Provide the (x, y) coordinate of the cell's center where the given text is located.  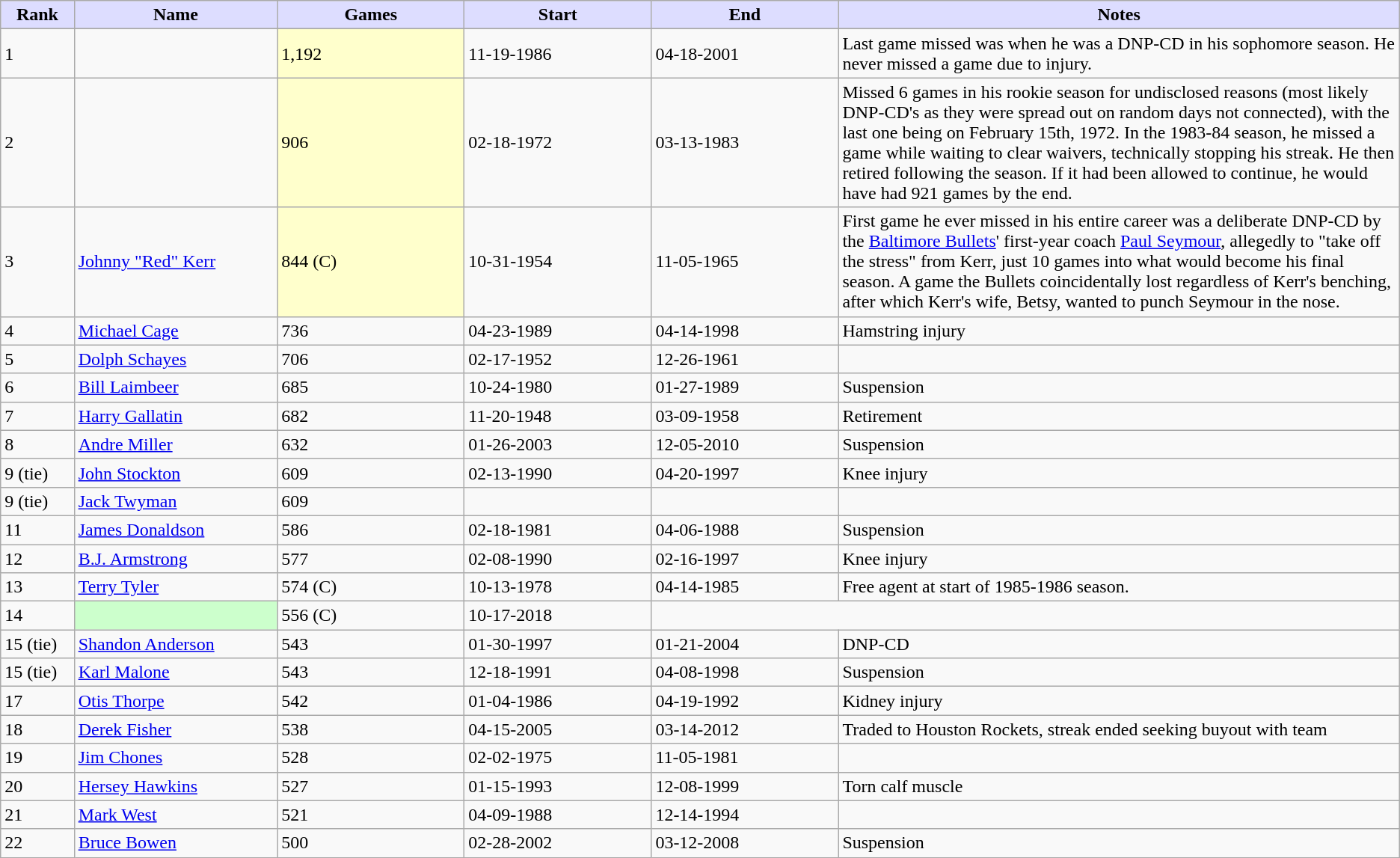
03-14-2012 (745, 729)
4 (37, 331)
10-24-1980 (558, 387)
04-09-1988 (558, 815)
13 (37, 587)
Michael Cage (176, 331)
844 (C) (371, 262)
02-17-1952 (558, 359)
01-30-1997 (558, 644)
Otis Thorpe (176, 701)
6 (37, 387)
11-05-1965 (745, 262)
685 (371, 387)
03-12-2008 (745, 843)
03-13-1983 (745, 142)
Name (176, 15)
586 (371, 530)
02-18-1981 (558, 530)
Start (558, 15)
01-26-2003 (558, 444)
04-15-2005 (558, 729)
2 (37, 142)
11-20-1948 (558, 416)
12-05-2010 (745, 444)
Karl Malone (176, 672)
8 (37, 444)
01-04-1986 (558, 701)
02-28-2002 (558, 843)
Retirement (1119, 416)
02-08-1990 (558, 559)
Rank (37, 15)
04-19-1992 (745, 701)
Andre Miller (176, 444)
02-16-1997 (745, 559)
11-19-1986 (558, 54)
Notes (1119, 15)
Harry Gallatin (176, 416)
Shandon Anderson (176, 644)
John Stockton (176, 473)
10-17-2018 (558, 616)
500 (371, 843)
04-08-1998 (745, 672)
02-02-1975 (558, 758)
DNP-CD (1119, 644)
11 (37, 530)
Hamstring injury (1119, 331)
17 (37, 701)
19 (37, 758)
528 (371, 758)
574 (C) (371, 587)
Traded to Houston Rockets, streak ended seeking buyout with team (1119, 729)
20 (37, 786)
James Donaldson (176, 530)
Games (371, 15)
21 (37, 815)
04-14-1998 (745, 331)
04-20-1997 (745, 473)
Bill Laimbeer (176, 387)
7 (37, 416)
Hersey Hawkins (176, 786)
12 (37, 559)
527 (371, 786)
Derek Fisher (176, 729)
02-13-1990 (558, 473)
01-27-1989 (745, 387)
12-26-1961 (745, 359)
682 (371, 416)
04-18-2001 (745, 54)
Bruce Bowen (176, 843)
10-13-1978 (558, 587)
Dolph Schayes (176, 359)
3 (37, 262)
01-15-1993 (558, 786)
01-21-2004 (745, 644)
04-23-1989 (558, 331)
Torn calf muscle (1119, 786)
18 (37, 729)
Terry Tyler (176, 587)
14 (37, 616)
11-05-1981 (745, 758)
Last game missed was when he was a DNP-CD in his sophomore season. He never missed a game due to injury. (1119, 54)
02-18-1972 (558, 142)
5 (37, 359)
Free agent at start of 1985-1986 season. (1119, 587)
B.J. Armstrong (176, 559)
542 (371, 701)
906 (371, 142)
Jack Twyman (176, 501)
Johnny "Red" Kerr (176, 262)
736 (371, 331)
12-08-1999 (745, 786)
632 (371, 444)
Kidney injury (1119, 701)
Jim Chones (176, 758)
04-06-1988 (745, 530)
521 (371, 815)
22 (37, 843)
538 (371, 729)
1,192 (371, 54)
04-14-1985 (745, 587)
03-09-1958 (745, 416)
12-18-1991 (558, 672)
556 (C) (371, 616)
706 (371, 359)
12-14-1994 (745, 815)
577 (371, 559)
Mark West (176, 815)
10-31-1954 (558, 262)
End (745, 15)
1 (37, 54)
